Pinpoint the cell where the given text exists, returning its [x, y] midpoint coordinate. 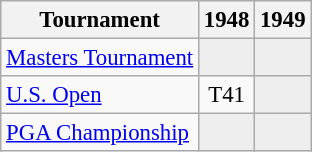
Tournament [100, 20]
1948 [227, 20]
PGA Championship [100, 133]
U.S. Open [100, 95]
T41 [227, 95]
Masters Tournament [100, 58]
1949 [283, 20]
